For the text-containing cell, return its midpoint in (X, Y) coordinate format. 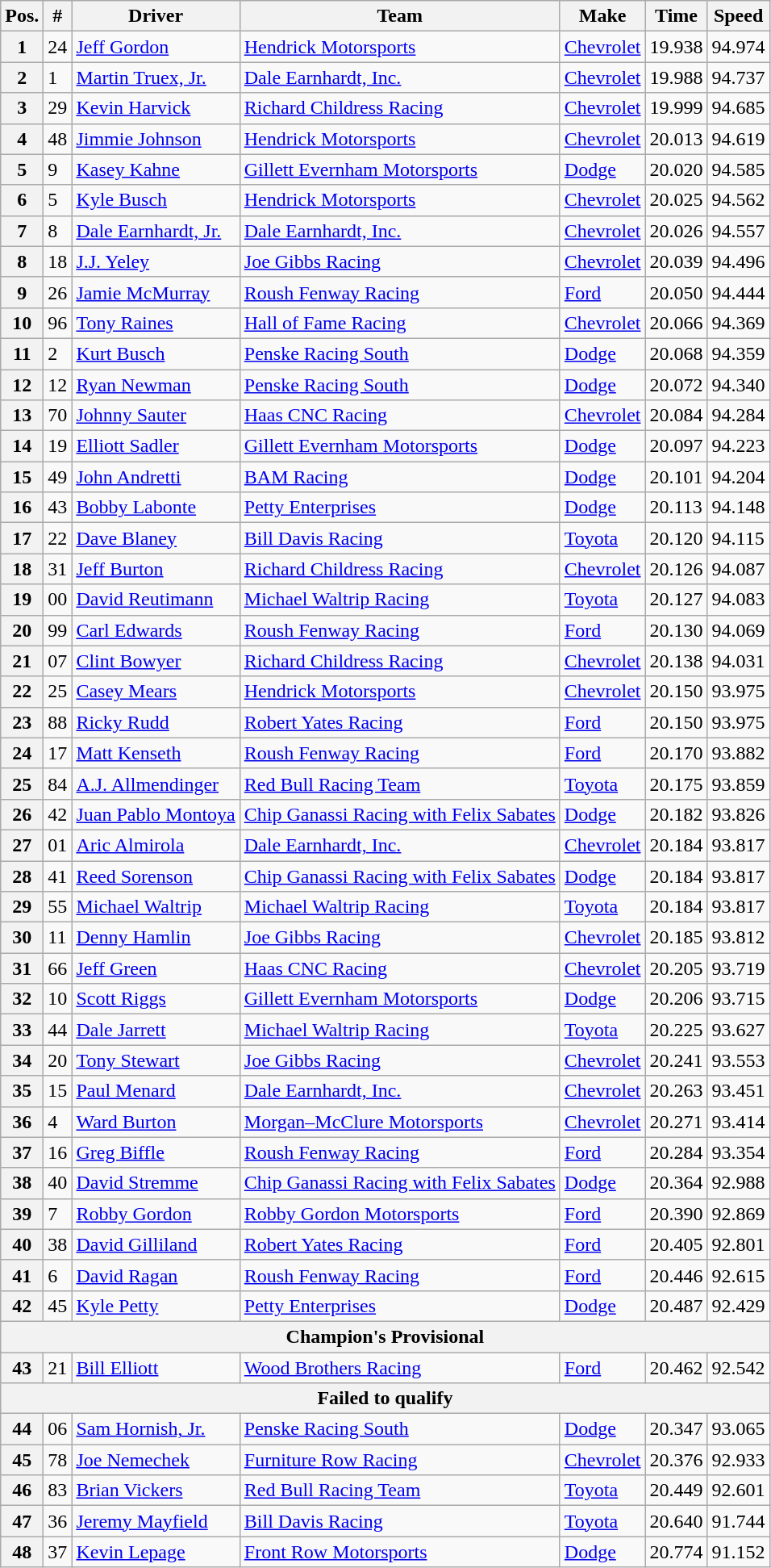
20.039 (676, 261)
91.152 (739, 1552)
Greg Biffle (156, 1152)
35 (23, 1091)
14 (23, 446)
20.284 (676, 1152)
84 (58, 784)
94.562 (739, 200)
David Stremme (156, 1183)
Jeff Green (156, 968)
92.601 (739, 1491)
20.113 (676, 508)
20.101 (676, 477)
28 (23, 876)
94.369 (739, 323)
BAM Racing (400, 477)
Jeff Gordon (156, 47)
70 (58, 416)
David Ragan (156, 1275)
93.451 (739, 1091)
93.859 (739, 784)
Carl Edwards (156, 630)
27 (23, 845)
Denny Hamlin (156, 938)
94.737 (739, 77)
20.084 (676, 416)
00 (58, 600)
20.127 (676, 600)
99 (58, 630)
13 (23, 416)
J.J. Yeley (156, 261)
93.882 (739, 753)
94.031 (739, 661)
94.496 (739, 261)
Dale Earnhardt, Jr. (156, 231)
93.414 (739, 1122)
19.938 (676, 47)
07 (58, 661)
Kyle Busch (156, 200)
94.115 (739, 538)
20.446 (676, 1275)
Martin Truex, Jr. (156, 77)
94.685 (739, 108)
Dave Blaney (156, 538)
David Reutimann (156, 600)
23 (23, 722)
Kyle Petty (156, 1306)
20.376 (676, 1460)
Driver (156, 16)
94.083 (739, 600)
Speed (739, 16)
92.429 (739, 1306)
20.774 (676, 1552)
Brian Vickers (156, 1491)
92.801 (739, 1244)
Ryan Newman (156, 385)
# (58, 16)
20.130 (676, 630)
Paul Menard (156, 1091)
Make (602, 16)
Jamie McMurray (156, 292)
Champion's Provisional (385, 1336)
20.026 (676, 231)
Elliott Sadler (156, 446)
20.072 (676, 385)
20.225 (676, 1030)
88 (58, 722)
19.999 (676, 108)
94.585 (739, 169)
94.223 (739, 446)
Tony Stewart (156, 1060)
Sam Hornish, Jr. (156, 1429)
47 (23, 1521)
Hall of Fame Racing (400, 323)
20.205 (676, 968)
Bobby Labonte (156, 508)
Kevin Harvick (156, 108)
Clint Bowyer (156, 661)
Johnny Sauter (156, 416)
06 (58, 1429)
A.J. Allmendinger (156, 784)
20.487 (676, 1306)
20.347 (676, 1429)
Michael Waltrip (156, 907)
Bill Elliott (156, 1368)
20.097 (676, 446)
93.826 (739, 814)
20.120 (676, 538)
Robby Gordon Motorsports (400, 1214)
20.066 (676, 323)
93.719 (739, 968)
20.025 (676, 200)
94.069 (739, 630)
83 (58, 1491)
94.087 (739, 569)
Reed Sorenson (156, 876)
20.271 (676, 1122)
20.241 (676, 1060)
Ward Burton (156, 1122)
19.988 (676, 77)
20.182 (676, 814)
94.284 (739, 416)
20.175 (676, 784)
94.557 (739, 231)
Pos. (23, 16)
Tony Raines (156, 323)
20.068 (676, 353)
20.185 (676, 938)
30 (23, 938)
Scott Riggs (156, 999)
Team (400, 16)
94.148 (739, 508)
Ricky Rudd (156, 722)
93.065 (739, 1429)
20.206 (676, 999)
Kurt Busch (156, 353)
94.204 (739, 477)
Time (676, 16)
Front Row Motorsports (400, 1552)
93.812 (739, 938)
93.715 (739, 999)
94.359 (739, 353)
39 (23, 1214)
94.619 (739, 139)
49 (58, 477)
Kasey Kahne (156, 169)
Casey Mears (156, 692)
Failed to qualify (385, 1399)
Aric Almirola (156, 845)
96 (58, 323)
92.542 (739, 1368)
Matt Kenseth (156, 753)
92.869 (739, 1214)
John Andretti (156, 477)
Dale Jarrett (156, 1030)
20.462 (676, 1368)
Wood Brothers Racing (400, 1368)
Juan Pablo Montoya (156, 814)
20.020 (676, 169)
Morgan–McClure Motorsports (400, 1122)
20.170 (676, 753)
92.615 (739, 1275)
20.263 (676, 1091)
55 (58, 907)
92.933 (739, 1460)
David Gilliland (156, 1244)
94.444 (739, 292)
78 (58, 1460)
33 (23, 1030)
20.138 (676, 661)
20.013 (676, 139)
Kevin Lepage (156, 1552)
20.126 (676, 569)
91.744 (739, 1521)
3 (23, 108)
20.390 (676, 1214)
20.364 (676, 1183)
Furniture Row Racing (400, 1460)
01 (58, 845)
66 (58, 968)
92.988 (739, 1183)
20.050 (676, 292)
32 (23, 999)
94.340 (739, 385)
93.354 (739, 1152)
93.553 (739, 1060)
Jeff Burton (156, 569)
20.640 (676, 1521)
34 (23, 1060)
20.405 (676, 1244)
Joe Nemechek (156, 1460)
Jimmie Johnson (156, 139)
20.449 (676, 1491)
Robby Gordon (156, 1214)
93.627 (739, 1030)
Jeremy Mayfield (156, 1521)
94.974 (739, 47)
46 (23, 1491)
